Return the [x, y] coordinate for the center point of the cell that contains the specified text.  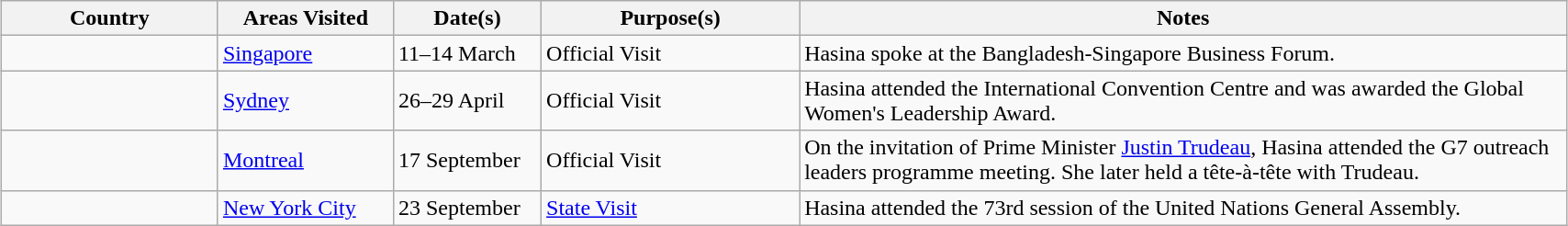
11–14 March [466, 53]
Purpose(s) [670, 18]
23 September [466, 208]
Date(s) [466, 18]
State Visit [670, 208]
17 September [466, 160]
Hasina attended the International Convention Centre and was awarded the Global Women's Leadership Award. [1183, 101]
Country [109, 18]
Areas Visited [305, 18]
Sydney [305, 101]
Singapore [305, 53]
Montreal [305, 160]
26–29 April [466, 101]
Hasina spoke at the Bangladesh-Singapore Business Forum. [1183, 53]
New York City [305, 208]
Hasina attended the 73rd session of the United Nations General Assembly. [1183, 208]
Notes [1183, 18]
